Pinpoint the cell where the given text exists, returning its [x, y] midpoint coordinate. 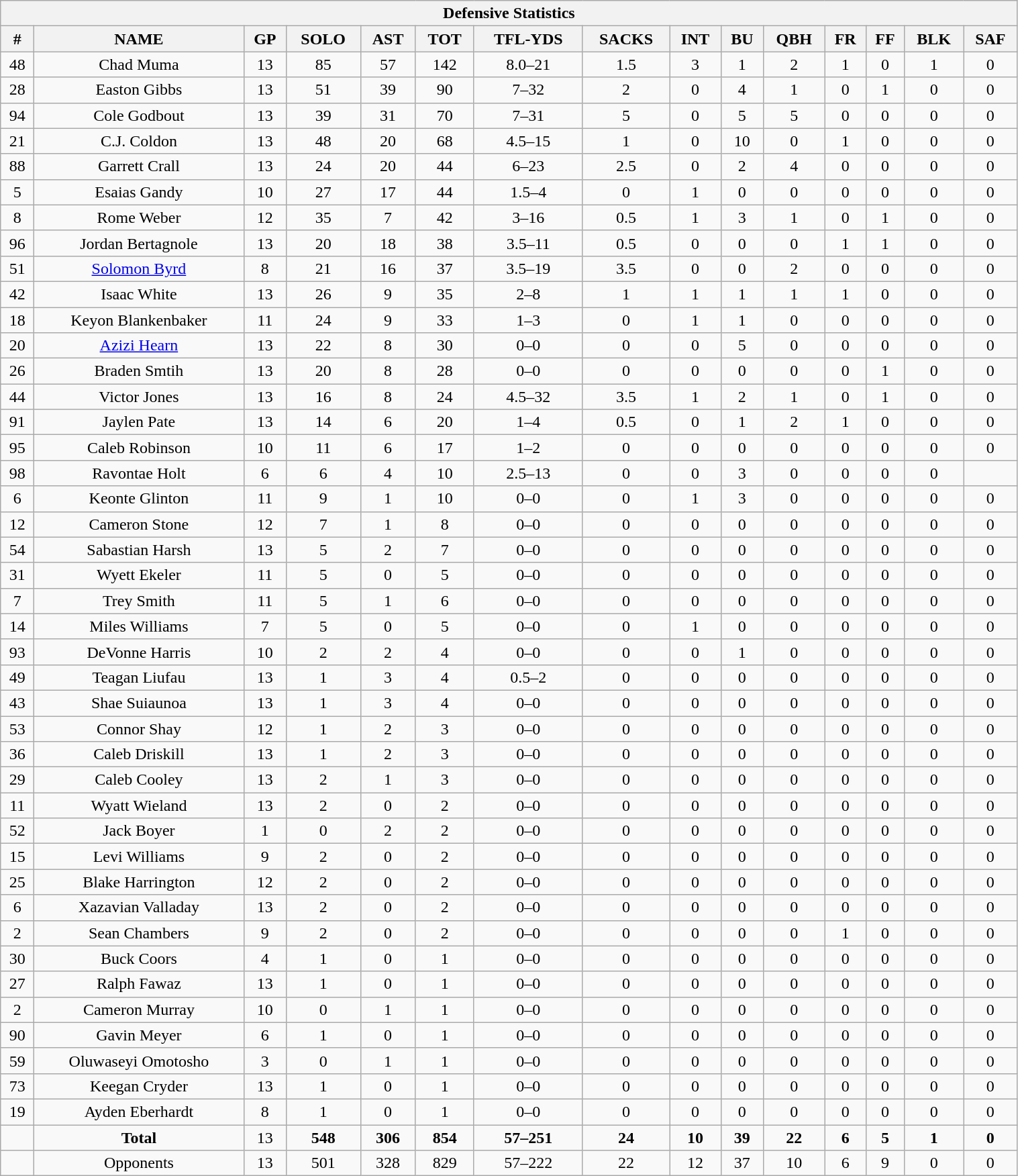
TFL-YDS [528, 39]
38 [444, 243]
Isaac White [140, 294]
TOT [444, 39]
Garrett Crall [140, 166]
Cameron Stone [140, 524]
INT [695, 39]
94 [17, 115]
98 [17, 473]
NAME [140, 39]
96 [17, 243]
54 [17, 550]
142 [444, 64]
4.5–32 [528, 397]
1–3 [528, 320]
Sabastian Harsh [140, 550]
25 [17, 882]
88 [17, 166]
# [17, 39]
Xazavian Valladay [140, 908]
1.5 [626, 64]
Cole Godbout [140, 115]
328 [388, 1163]
Ravontae Holt [140, 473]
Sean Chambers [140, 933]
59 [17, 1061]
33 [444, 320]
1–2 [528, 448]
7–31 [528, 115]
Ralph Fawaz [140, 984]
Esaias Gandy [140, 192]
QBH [794, 39]
1–4 [528, 422]
Caleb Driskill [140, 754]
Jordan Bertagnole [140, 243]
93 [17, 652]
Opponents [140, 1163]
52 [17, 831]
Jack Boyer [140, 831]
0.5–2 [528, 677]
3–16 [528, 217]
95 [17, 448]
Caleb Cooley [140, 780]
DeVonne Harris [140, 652]
6–23 [528, 166]
Ayden Eberhardt [140, 1112]
70 [444, 115]
Connor Shay [140, 728]
4.5–15 [528, 141]
SOLO [323, 39]
68 [444, 141]
FF [884, 39]
91 [17, 422]
57–222 [528, 1163]
854 [444, 1138]
Solomon Byrd [140, 268]
Azizi Hearn [140, 346]
306 [388, 1138]
Defensive Statistics [509, 13]
49 [17, 677]
Cameron Murray [140, 1010]
73 [17, 1086]
Keonte Glinton [140, 499]
Teagan Liufau [140, 677]
19 [17, 1112]
BU [742, 39]
Shae Suiaunoa [140, 703]
C.J. Coldon [140, 141]
Braden Smtih [140, 371]
29 [17, 780]
2.5–13 [528, 473]
501 [323, 1163]
Trey Smith [140, 601]
829 [444, 1163]
Keegan Cryder [140, 1086]
Chad Muma [140, 64]
Oluwaseyi Omotosho [140, 1061]
85 [323, 64]
2.5 [626, 166]
Wyett Ekeler [140, 575]
57–251 [528, 1138]
AST [388, 39]
15 [17, 856]
Easton Gibbs [140, 90]
Miles Williams [140, 626]
Victor Jones [140, 397]
548 [323, 1138]
57 [388, 64]
Rome Weber [140, 217]
43 [17, 703]
Blake Harrington [140, 882]
SACKS [626, 39]
3.5–11 [528, 243]
53 [17, 728]
7–32 [528, 90]
SAF [990, 39]
Wyatt Wieland [140, 805]
Buck Coors [140, 959]
Levi Williams [140, 856]
8.0–21 [528, 64]
Jaylen Pate [140, 422]
BLK [934, 39]
2–8 [528, 294]
FR [846, 39]
Caleb Robinson [140, 448]
Total [140, 1138]
36 [17, 754]
1.5–4 [528, 192]
Keyon Blankenbaker [140, 320]
Gavin Meyer [140, 1035]
GP [264, 39]
3.5–19 [528, 268]
